Detect which cell encompasses the target text, then output its (x, y) center coordinate. 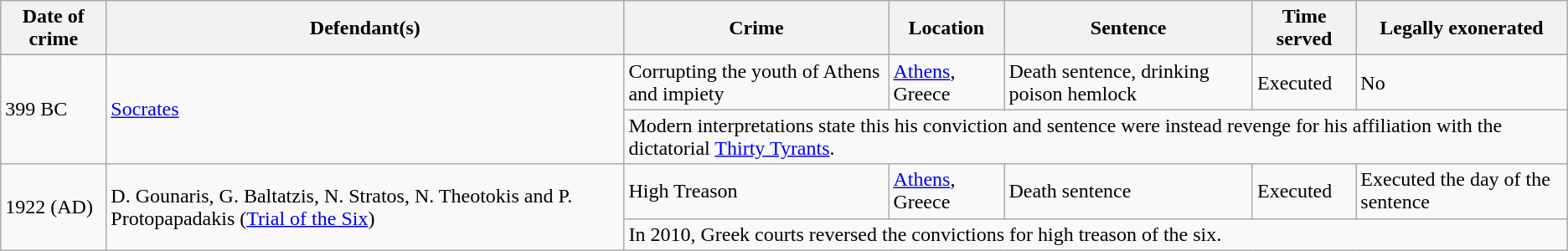
Crime (756, 28)
399 BC (54, 110)
High Treason (756, 191)
Location (946, 28)
Date of crime (54, 28)
No (1462, 82)
Time served (1303, 28)
D. Gounaris, G. Baltatzis, N. Stratos, N. Theotokis and P. Protopapadakis (Trial of the Six) (365, 207)
Legally exonerated (1462, 28)
Death sentence, drinking poison hemlock (1129, 82)
Defendant(s) (365, 28)
Sentence (1129, 28)
Socrates (365, 110)
Modern interpretations state this his conviction and sentence were instead revenge for his affiliation with the dictatorial Thirty Tyrants. (1096, 137)
In 2010, Greek courts reversed the convictions for high treason of the six. (1096, 234)
Executed the day of the sentence (1462, 191)
Death sentence (1129, 191)
1922 (AD) (54, 207)
Corrupting the youth of Athens and impiety (756, 82)
